Locate the cell with the specified text and output its [x, y] center coordinate. 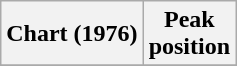
Peakposition [189, 34]
Chart (1976) [72, 34]
